For the text-containing cell, return its midpoint in (X, Y) coordinate format. 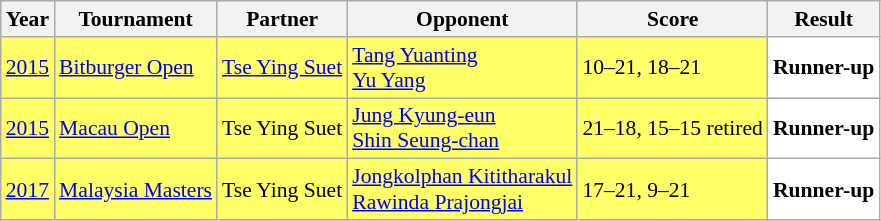
Jung Kyung-eun Shin Seung-chan (462, 128)
21–18, 15–15 retired (672, 128)
Result (824, 19)
Bitburger Open (136, 68)
Tournament (136, 19)
Opponent (462, 19)
Year (28, 19)
Score (672, 19)
2017 (28, 190)
Tang Yuanting Yu Yang (462, 68)
Malaysia Masters (136, 190)
17–21, 9–21 (672, 190)
Macau Open (136, 128)
10–21, 18–21 (672, 68)
Partner (282, 19)
Jongkolphan Kititharakul Rawinda Prajongjai (462, 190)
